Determine the (x, y) coordinate at the center of the cell enclosing the given text.  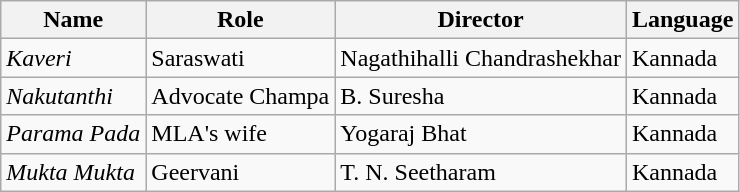
T. N. Seetharam (481, 172)
Nakutanthi (74, 96)
Parama Pada (74, 134)
Geervani (240, 172)
Language (682, 20)
Mukta Mukta (74, 172)
MLA's wife (240, 134)
Role (240, 20)
Nagathihalli Chandrashekhar (481, 58)
Kaveri (74, 58)
Saraswati (240, 58)
Name (74, 20)
Yogaraj Bhat (481, 134)
Advocate Champa (240, 96)
Director (481, 20)
B. Suresha (481, 96)
